Locate the cell with the specified text and output its [X, Y] center coordinate. 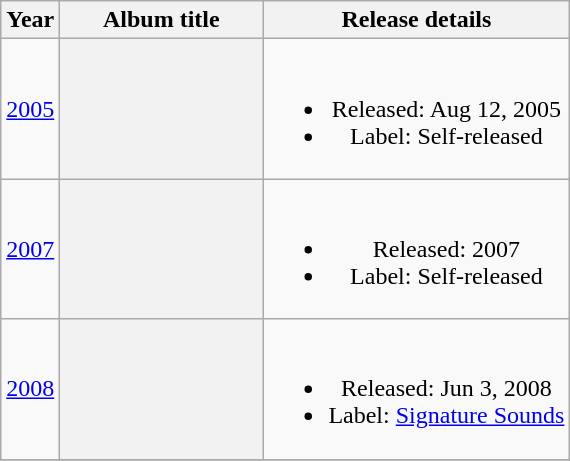
Album title [162, 20]
Year [30, 20]
2008 [30, 389]
Released: Jun 3, 2008Label: Signature Sounds [416, 389]
2005 [30, 109]
Released: Aug 12, 2005Label: Self-released [416, 109]
Release details [416, 20]
2007 [30, 249]
Released: 2007Label: Self-released [416, 249]
